Scan for the cell matching the given text and deliver its (X, Y) coordinate at center. 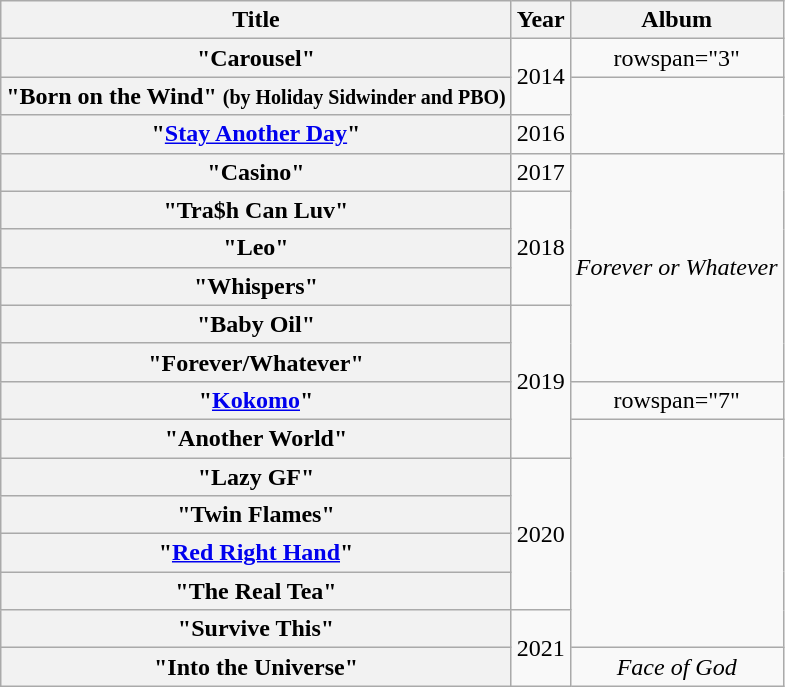
2020 (540, 534)
"Lazy GF" (256, 477)
"Twin Flames" (256, 515)
"Whispers" (256, 286)
Title (256, 20)
"Baby Oil" (256, 324)
Year (540, 20)
"The Real Tea" (256, 591)
"Kokomo" (256, 400)
"Red Right Hand" (256, 553)
"Casino" (256, 172)
"Survive This" (256, 629)
Album (676, 20)
"Into the Universe" (256, 667)
Forever or Whatever (676, 267)
"Tra$h Can Luv" (256, 210)
"Leo" (256, 248)
Face of God (676, 667)
2014 (540, 77)
rowspan="3" (676, 58)
"Another World" (256, 438)
2017 (540, 172)
"Carousel" (256, 58)
"Born on the Wind" (by Holiday Sidwinder and PBO) (256, 96)
2018 (540, 248)
"Forever/Whatever" (256, 362)
"Stay Another Day" (256, 134)
2021 (540, 648)
rowspan="7" (676, 400)
2016 (540, 134)
2019 (540, 381)
